Return the (x, y) coordinate for the center point of the cell that contains the specified text.  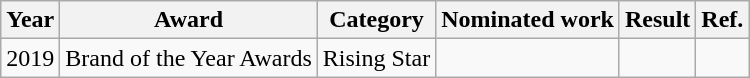
Ref. (722, 20)
Category (376, 20)
Award (188, 20)
Nominated work (528, 20)
Brand of the Year Awards (188, 58)
Rising Star (376, 58)
Result (657, 20)
2019 (30, 58)
Year (30, 20)
